For the text-containing cell, return its midpoint in [X, Y] coordinate format. 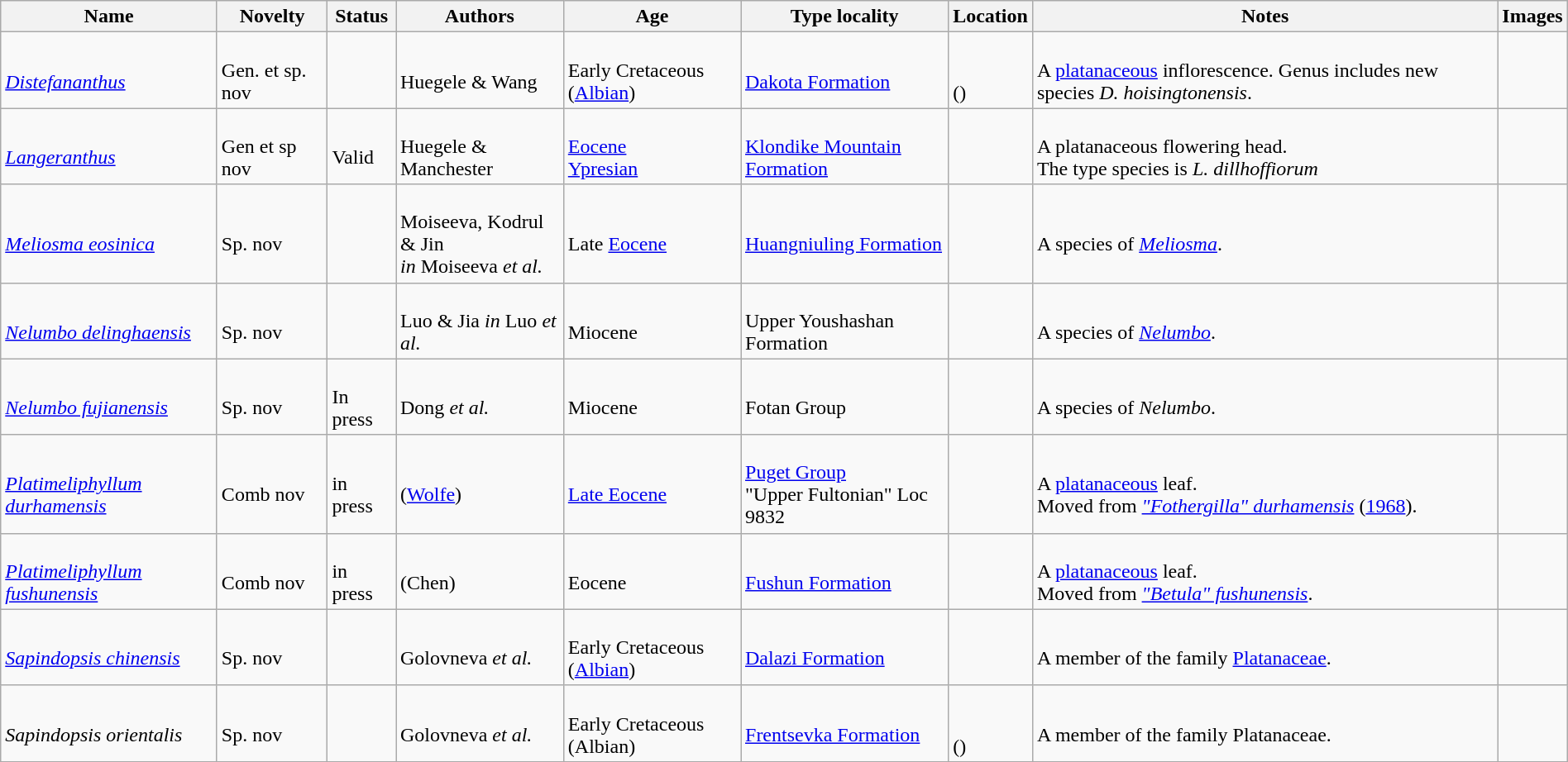
Nelumbo fujianensis [109, 397]
A platanaceous inflorescence. Genus includes new species D. hoisingtonensis. [1264, 70]
In press [362, 397]
Images [1532, 17]
Dalazi Formation [845, 647]
Nelumbo delinghaensis [109, 321]
Platimeliphyllum fushunensis [109, 571]
Moiseeva, Kodrul & Jin in Moiseeva et al. [480, 233]
Age [652, 17]
Luo & Jia in Luo et al. [480, 321]
Name [109, 17]
A platanaceous leaf. Moved from "Betula" fushunensis. [1264, 571]
Gen et sp nov [272, 146]
Sapindopsis orientalis [109, 723]
Type locality [845, 17]
Eocene [652, 571]
Huangniuling Formation [845, 233]
Novelty [272, 17]
A platanaceous flowering head.The type species is L. dillhoffiorum [1264, 146]
Langeranthus [109, 146]
(Wolfe) [480, 484]
Huegele & Manchester [480, 146]
A platanaceous leaf. Moved from "Fothergilla" durhamensis (1968). [1264, 484]
Dakota Formation [845, 70]
Klondike Mountain Formation [845, 146]
Puget Group"Upper Fultonian" Loc 9832 [845, 484]
Distefananthus [109, 70]
Fotan Group [845, 397]
Notes [1264, 17]
Huegele & Wang [480, 70]
A species of Meliosma. [1264, 233]
Dong et al. [480, 397]
Frentsevka Formation [845, 723]
Fushun Formation [845, 571]
Sapindopsis chinensis [109, 647]
Platimeliphyllum durhamensis [109, 484]
Valid [362, 146]
Authors [480, 17]
Status [362, 17]
Location [991, 17]
Upper Youshashan Formation [845, 321]
(Chen) [480, 571]
Gen. et sp. nov [272, 70]
EoceneYpresian [652, 146]
Meliosma eosinica [109, 233]
